Extract the [X, Y] coordinate from the center of the cell holding the provided text.  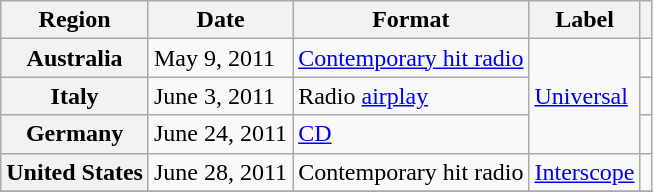
Radio airplay [411, 96]
Universal [584, 96]
CD [411, 134]
Date [220, 20]
Italy [75, 96]
May 9, 2011 [220, 58]
Region [75, 20]
Australia [75, 58]
Germany [75, 134]
Interscope [584, 172]
June 3, 2011 [220, 96]
United States [75, 172]
June 28, 2011 [220, 172]
Label [584, 20]
June 24, 2011 [220, 134]
Format [411, 20]
